Return the [X, Y] coordinate for the center point of the cell that contains the specified text.  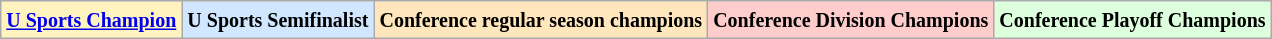
Conference Division Champions [851, 20]
Conference Playoff Champions [1132, 20]
U Sports Semifinalist [278, 20]
U Sports Champion [92, 20]
Conference regular season champions [541, 20]
